Output the [x, y] coordinate of the center of the cell containing the given text.  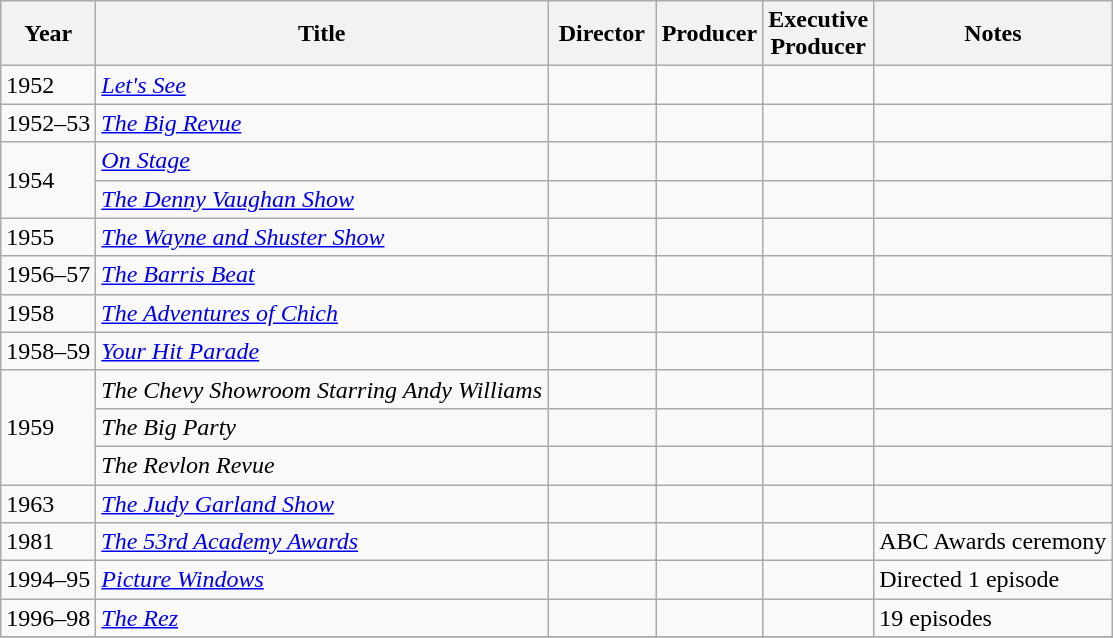
1963 [48, 503]
Producer [710, 34]
1956–57 [48, 275]
1958 [48, 313]
1958–59 [48, 351]
1955 [48, 237]
1952–53 [48, 123]
1954 [48, 180]
1994–95 [48, 580]
Director [602, 34]
The Denny Vaughan Show [322, 199]
1981 [48, 542]
1952 [48, 85]
The Big Revue [322, 123]
The Wayne and Shuster Show [322, 237]
The Adventures of Chich [322, 313]
On Stage [322, 161]
Notes [993, 34]
The Rez [322, 618]
The Chevy Showroom Starring Andy Williams [322, 389]
Your Hit Parade [322, 351]
ExecutiveProducer [818, 34]
The 53rd Academy Awards [322, 542]
19 episodes [993, 618]
The Revlon Revue [322, 465]
The Judy Garland Show [322, 503]
1959 [48, 427]
Title [322, 34]
ABC Awards ceremony [993, 542]
1996–98 [48, 618]
Let's See [322, 85]
Year [48, 34]
The Barris Beat [322, 275]
Picture Windows [322, 580]
Directed 1 episode [993, 580]
The Big Party [322, 427]
